Detect which cell encompasses the target text, then output its [X, Y] center coordinate. 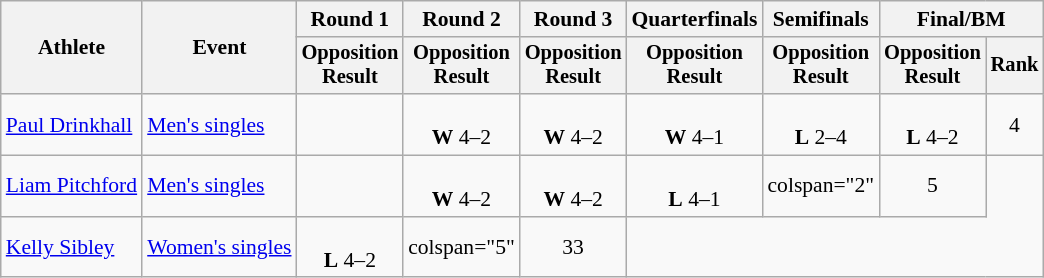
Round 2 [462, 19]
33 [574, 248]
Rank [1015, 66]
W 4–1 [694, 124]
Final/BM [961, 19]
colspan="5" [462, 248]
colspan="2" [820, 186]
4 [1015, 124]
Paul Drinkhall [72, 124]
5 [932, 186]
L 2–4 [820, 124]
Semifinals [820, 19]
Round 1 [350, 19]
Liam Pitchford [72, 186]
Event [219, 48]
L 4–1 [694, 186]
Athlete [72, 48]
Round 3 [574, 19]
Women's singles [219, 248]
Quarterfinals [694, 19]
Kelly Sibley [72, 248]
